Extract the [X, Y] coordinate from the center of the cell holding the provided text.  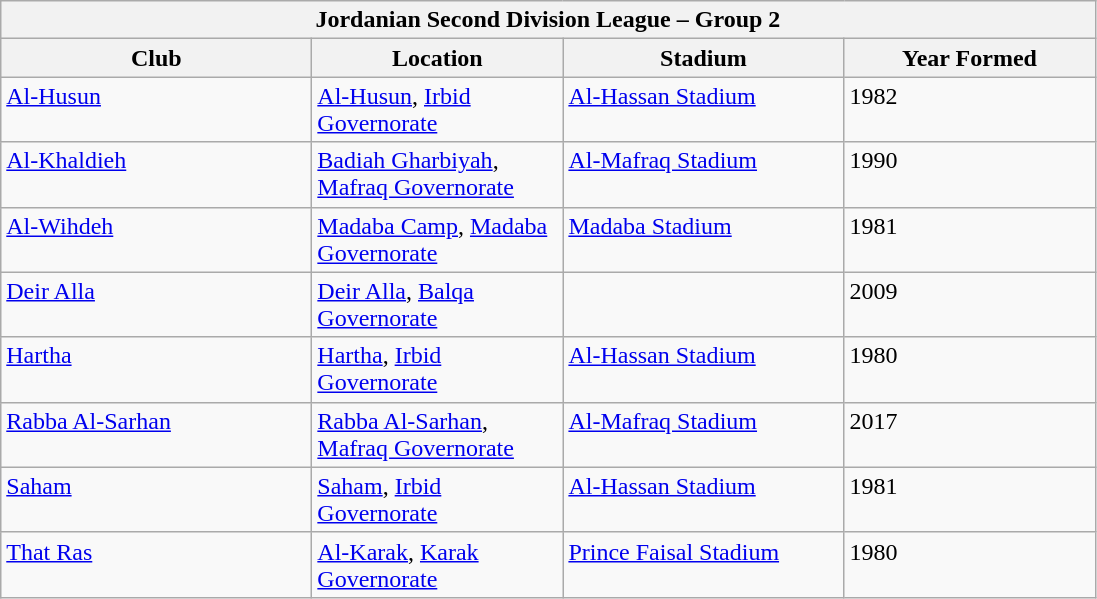
Saham [156, 500]
Rabba Al-Sarhan, Mafraq Governorate [438, 434]
Al-Khaldieh [156, 174]
Deir Alla, Balqa Governorate [438, 304]
Al-Husun, Irbid Governorate [438, 110]
Hartha [156, 370]
Location [438, 58]
Prince Faisal Stadium [704, 564]
2009 [970, 304]
1982 [970, 110]
Al-Wihdeh [156, 240]
2017 [970, 434]
Saham, Irbid Governorate [438, 500]
Al-Husun [156, 110]
Stadium [704, 58]
Al-Karak, Karak Governorate [438, 564]
Badiah Gharbiyah, Mafraq Governorate [438, 174]
Hartha, Irbid Governorate [438, 370]
Madaba Stadium [704, 240]
Deir Alla [156, 304]
That Ras [156, 564]
Rabba Al-Sarhan [156, 434]
Year Formed [970, 58]
Club [156, 58]
Madaba Camp, Madaba Governorate [438, 240]
Jordanian Second Division League – Group 2 [548, 20]
1990 [970, 174]
